Extract the [X, Y] coordinate from the center of the cell holding the provided text.  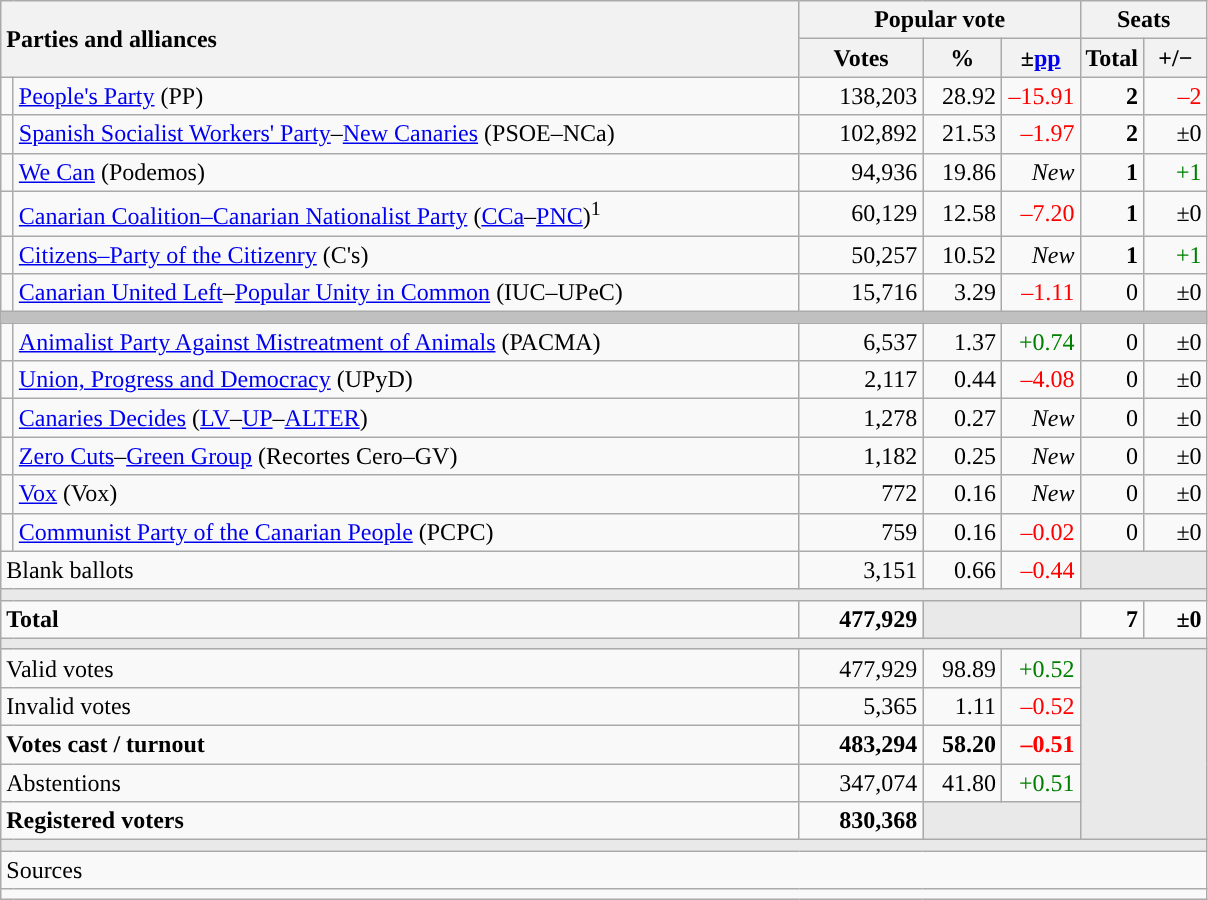
Citizens–Party of the Citizenry (C's) [406, 255]
2,117 [861, 380]
Popular vote [940, 20]
% [962, 58]
Spanish Socialist Workers' Party–New Canaries (PSOE–NCa) [406, 134]
50,257 [861, 255]
–4.08 [1040, 380]
Sources [604, 870]
–1.11 [1040, 293]
Valid votes [400, 668]
–7.20 [1040, 214]
0.27 [962, 418]
Canaries Decides (LV–UP–ALTER) [406, 418]
19.86 [962, 172]
+0.52 [1040, 668]
Vox (Vox) [406, 494]
0.66 [962, 570]
Canarian United Left–Popular Unity in Common (IUC–UPeC) [406, 293]
Communist Party of the Canarian People (PCPC) [406, 532]
7 [1112, 619]
41.80 [962, 783]
12.58 [962, 214]
830,368 [861, 821]
–2 [1176, 96]
Votes cast / turnout [400, 745]
3,151 [861, 570]
138,203 [861, 96]
Abstentions [400, 783]
Parties and alliances [400, 39]
1,182 [861, 456]
Union, Progress and Democracy (UPyD) [406, 380]
–1.97 [1040, 134]
1.11 [962, 706]
–0.52 [1040, 706]
102,892 [861, 134]
759 [861, 532]
±pp [1040, 58]
Registered voters [400, 821]
3.29 [962, 293]
28.92 [962, 96]
1.37 [962, 342]
772 [861, 494]
–0.44 [1040, 570]
0.44 [962, 380]
347,074 [861, 783]
58.20 [962, 745]
98.89 [962, 668]
1,278 [861, 418]
+/− [1176, 58]
Invalid votes [400, 706]
+0.74 [1040, 342]
People's Party (PP) [406, 96]
Zero Cuts–Green Group (Recortes Cero–GV) [406, 456]
5,365 [861, 706]
60,129 [861, 214]
Animalist Party Against Mistreatment of Animals (PACMA) [406, 342]
94,936 [861, 172]
We Can (Podemos) [406, 172]
483,294 [861, 745]
15,716 [861, 293]
Votes [861, 58]
Seats [1144, 20]
Blank ballots [400, 570]
–0.51 [1040, 745]
Canarian Coalition–Canarian Nationalist Party (CCa–PNC)1 [406, 214]
0.25 [962, 456]
–15.91 [1040, 96]
6,537 [861, 342]
10.52 [962, 255]
–0.02 [1040, 532]
21.53 [962, 134]
+0.51 [1040, 783]
